From the cell containing the given text, extract its center point as (x, y) coordinate. 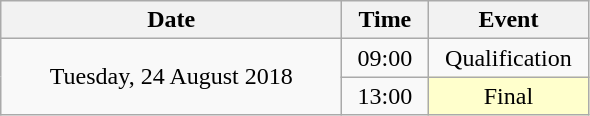
Tuesday, 24 August 2018 (172, 77)
09:00 (385, 58)
Qualification (508, 58)
Final (508, 96)
Date (172, 20)
13:00 (385, 96)
Event (508, 20)
Time (385, 20)
